Locate the cell with the specified text and output its (x, y) center coordinate. 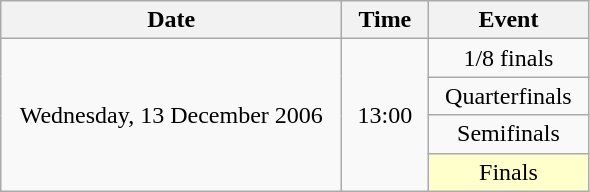
Wednesday, 13 December 2006 (172, 115)
1/8 finals (508, 58)
Time (385, 20)
Finals (508, 172)
13:00 (385, 115)
Event (508, 20)
Semifinals (508, 134)
Date (172, 20)
Quarterfinals (508, 96)
